Output the (X, Y) coordinate of the center of the cell containing the given text.  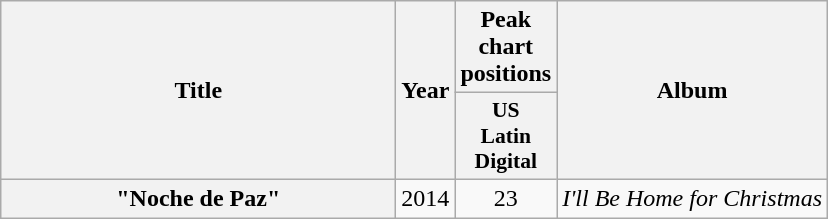
USLatinDigital (506, 136)
23 (506, 198)
Album (692, 90)
"Noche de Paz" (198, 198)
Title (198, 90)
2014 (426, 198)
Year (426, 90)
Peak chart positions (506, 47)
I'll Be Home for Christmas (692, 198)
